Pinpoint the cell where the given text exists, returning its (x, y) midpoint coordinate. 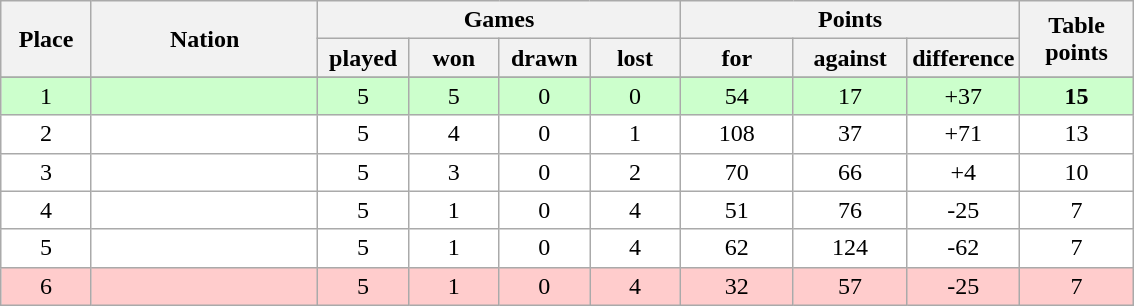
124 (850, 248)
66 (850, 172)
76 (850, 210)
Tablepoints (1076, 39)
difference (964, 58)
for (736, 58)
Points (850, 20)
54 (736, 96)
13 (1076, 134)
70 (736, 172)
32 (736, 286)
+71 (964, 134)
51 (736, 210)
6 (46, 286)
played (364, 58)
+37 (964, 96)
17 (850, 96)
drawn (544, 58)
-62 (964, 248)
15 (1076, 96)
108 (736, 134)
57 (850, 286)
37 (850, 134)
Place (46, 39)
won (454, 58)
lost (636, 58)
Games (499, 20)
+4 (964, 172)
against (850, 58)
Nation (204, 39)
62 (736, 248)
10 (1076, 172)
